Capture the cell that displays the provided text and extract its (X, Y) central coordinate. 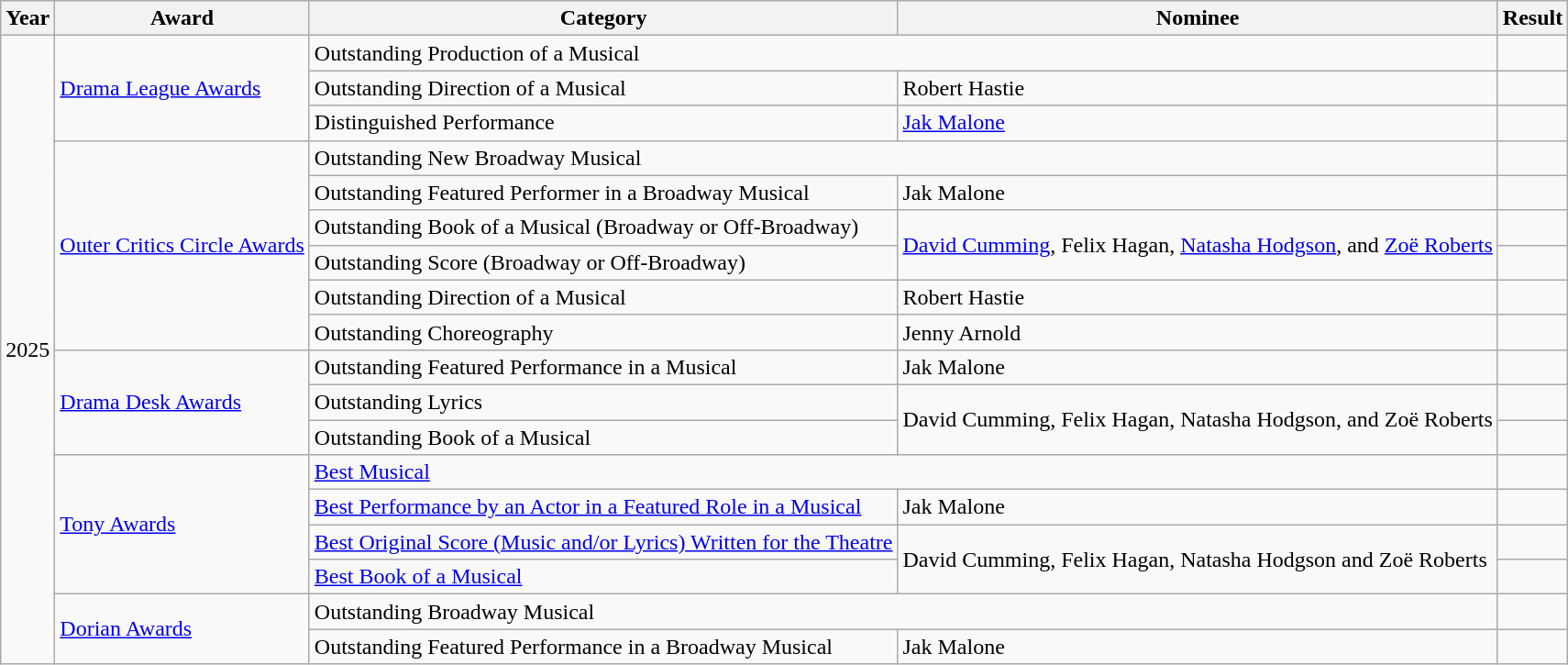
Tony Awards (182, 525)
Outstanding Featured Performer in a Broadway Musical (603, 193)
Best Performance by an Actor in a Featured Role in a Musical (603, 507)
Distinguished Performance (603, 123)
David Cumming, Felix Hagan, Natasha Hodgson and Zoë Roberts (1198, 560)
Drama League Awards (182, 88)
Drama Desk Awards (182, 402)
Outstanding New Broadway Musical (903, 158)
Outstanding Broadway Musical (903, 612)
Outstanding Book of a Musical (Broadway or Off-Broadway) (603, 227)
Best Musical (903, 472)
Award (182, 18)
Outstanding Lyrics (603, 402)
Nominee (1198, 18)
Outstanding Book of a Musical (603, 438)
Outstanding Featured Performance in a Musical (603, 367)
Jenny Arnold (1198, 332)
Outstanding Production of a Musical (903, 53)
Result (1532, 18)
Outstanding Choreography (603, 332)
Outer Critics Circle Awards (182, 245)
Outstanding Featured Performance in a Broadway Musical (603, 647)
Outstanding Score (Broadway or Off-Broadway) (603, 262)
Best Book of a Musical (603, 577)
Year (28, 18)
2025 (28, 350)
Dorian Awards (182, 629)
Best Original Score (Music and/or Lyrics) Written for the Theatre (603, 542)
Category (603, 18)
